Scan for the cell matching the given text and deliver its [x, y] coordinate at center. 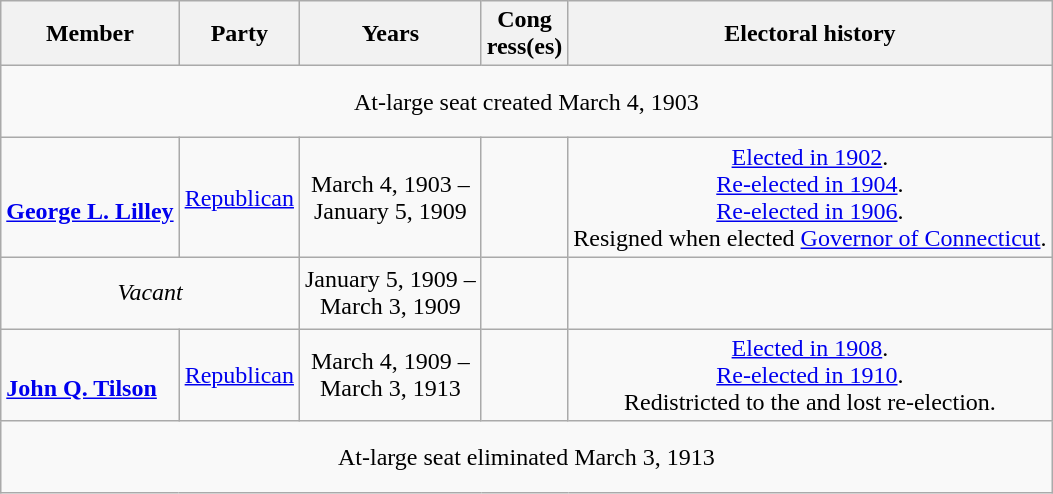
George L. Lilley [90, 198]
March 4, 1903 –January 5, 1909 [390, 198]
Electoral history [810, 34]
Elected in 1908.Re-elected in 1910.Redistricted to the and lost re-election. [810, 375]
March 4, 1909 –March 3, 1913 [390, 375]
Years [390, 34]
At-large seat created March 4, 1903 [526, 102]
John Q. Tilson [90, 375]
Party [239, 34]
Elected in 1902.Re-elected in 1904.Re-elected in 1906.Resigned when elected Governor of Connecticut. [810, 198]
January 5, 1909 –March 3, 1909 [390, 293]
Congress(es) [524, 34]
Vacant [150, 293]
At-large seat eliminated March 3, 1913 [526, 457]
Member [90, 34]
